Capture the cell that displays the provided text and extract its (x, y) central coordinate. 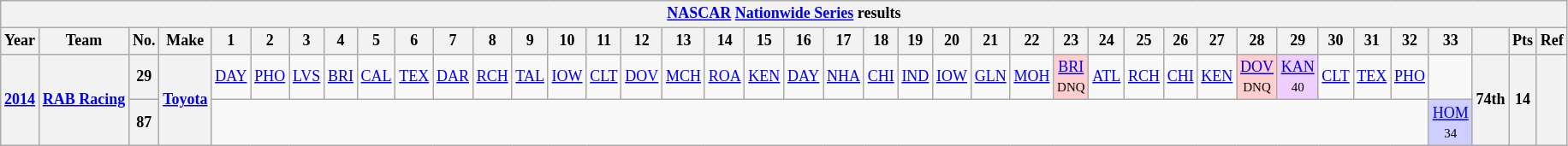
DOVDNQ (1257, 77)
24 (1107, 41)
Ref (1552, 41)
20 (952, 41)
Year (21, 41)
11 (604, 41)
ATL (1107, 77)
9 (530, 41)
ROA (724, 77)
10 (567, 41)
No. (144, 41)
HOM34 (1450, 123)
4 (341, 41)
8 (492, 41)
28 (1257, 41)
MCH (684, 77)
IND (916, 77)
DAR (454, 77)
2 (270, 41)
BRIDNQ (1072, 77)
26 (1180, 41)
22 (1032, 41)
30 (1335, 41)
Pts (1523, 41)
MOH (1032, 77)
13 (684, 41)
Toyota (185, 99)
LVS (306, 77)
21 (990, 41)
RAB Racing (84, 99)
NASCAR Nationwide Series results (784, 14)
16 (804, 41)
GLN (990, 77)
TAL (530, 77)
NHA (844, 77)
23 (1072, 41)
Make (185, 41)
1 (231, 41)
KAN40 (1298, 77)
DOV (642, 77)
19 (916, 41)
18 (881, 41)
87 (144, 123)
5 (377, 41)
7 (454, 41)
15 (764, 41)
CAL (377, 77)
3 (306, 41)
25 (1144, 41)
2014 (21, 99)
BRI (341, 77)
33 (1450, 41)
17 (844, 41)
Team (84, 41)
6 (414, 41)
32 (1411, 41)
27 (1217, 41)
31 (1372, 41)
12 (642, 41)
74th (1491, 99)
